Return [X, Y] of the center of cell containing provided text 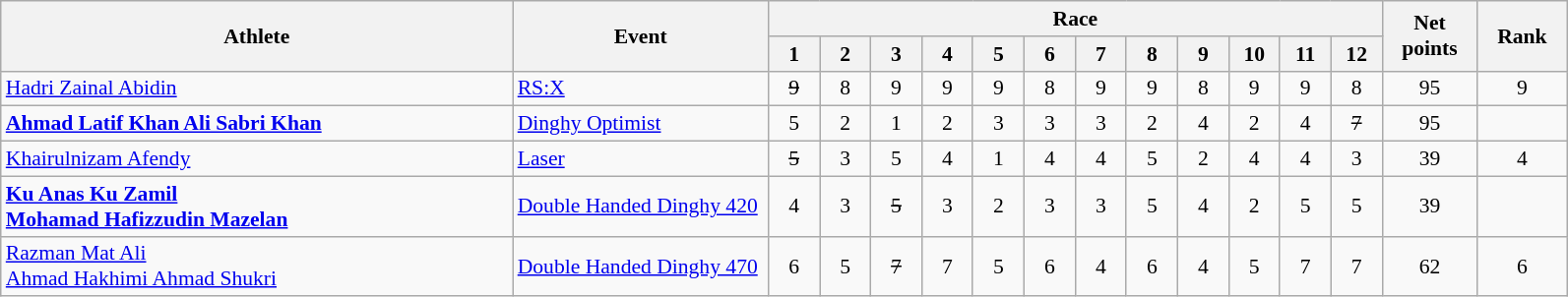
10 [1254, 54]
Khairulnizam Afendy [257, 159]
Ahmad Latif Khan Ali Sabri Khan [257, 124]
11 [1305, 54]
12 [1356, 54]
Ku Anas Ku ZamilMohamad Hafizzudin Mazelan [257, 207]
Athlete [257, 35]
Race [1076, 19]
Net points [1429, 35]
Laser [641, 159]
Double Handed Dinghy 470 [641, 266]
Double Handed Dinghy 420 [641, 207]
Dinghy Optimist [641, 124]
Razman Mat AliAhmad Hakhimi Ahmad Shukri [257, 266]
RS:X [641, 89]
Rank [1522, 35]
Hadri Zainal Abidin [257, 89]
Event [641, 35]
62 [1429, 266]
